Search for the cell housing the specified text and yield its (X, Y) center coordinate. 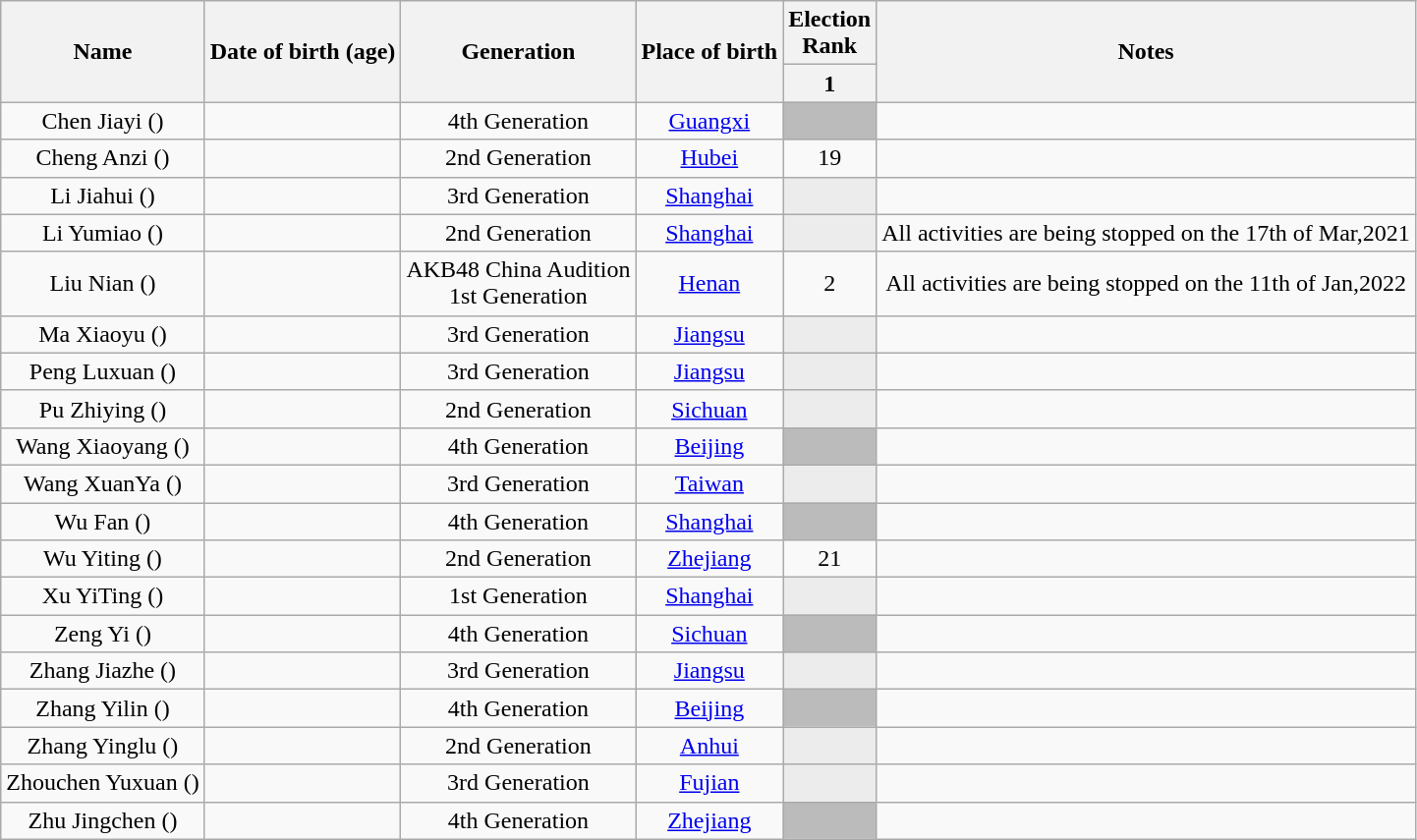
Zhu Jingchen () (102, 820)
21 (829, 559)
Wang Xiaoyang () (102, 446)
Li Yumiao () (102, 233)
Pu Zhiying () (102, 409)
Liu Nian () (102, 283)
Wu Fan () (102, 522)
Generation (519, 51)
Li Jiahui () (102, 196)
Place of birth (709, 51)
Peng Luxuan () (102, 371)
Wu Yiting () (102, 559)
Date of birth (age) (303, 51)
Zeng Yi () (102, 634)
Zhang Jiazhe () (102, 671)
All activities are being stopped on the 17th of Mar,2021 (1146, 233)
Name (102, 51)
1 (829, 84)
Zhang Yilin () (102, 708)
Cheng Anzi () (102, 158)
Anhui (709, 746)
Zhang Yinglu () (102, 746)
Chen Jiayi () (102, 121)
Notes (1146, 51)
Wang XuanYa () (102, 483)
ElectionRank (829, 33)
Xu YiTing () (102, 596)
Hubei (709, 158)
Henan (709, 283)
AKB48 China Audition1st Generation (519, 283)
Taiwan (709, 483)
All activities are being stopped on the 11th of Jan,2022 (1146, 283)
1st Generation (519, 596)
Guangxi (709, 121)
Zhouchen Yuxuan () (102, 783)
Ma Xiaoyu () (102, 334)
19 (829, 158)
2 (829, 283)
Fujian (709, 783)
